Provide the [X, Y] coordinate of the cell's center where the given text is located.  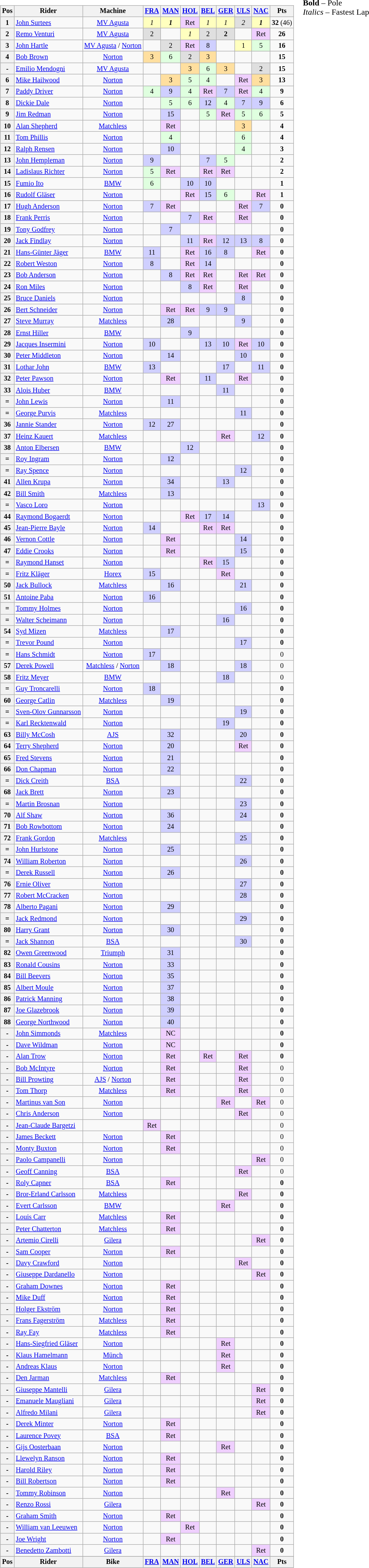
Antoine Paba [48, 597]
63 [7, 735]
Remo Venturi [48, 34]
Bill Smith [48, 494]
Alois Huber [48, 390]
Bror-Erland Carlsson [48, 1194]
John Hartle [48, 46]
Andreas Klaus [48, 1367]
Graham Smith [48, 1516]
42 [7, 494]
Frank Perris [48, 218]
George Purvis [48, 413]
Louis Carr [48, 1217]
Jack Brett [48, 792]
Triumph [113, 953]
Don Chapman [48, 769]
Raymond Hanset [48, 562]
Benedetto Zambotti [48, 1551]
Ron Miles [48, 287]
44 [7, 517]
66 [7, 769]
Trevor Pound [48, 643]
Ernie Oliver [48, 884]
Joe Wright [48, 1539]
Sven-Olov Gunnarsson [48, 712]
Tommy Robinson [48, 1493]
Ray Fay [48, 1332]
John Hurlstone [48, 850]
Jack Redmond [48, 918]
Karl Recktenwald [48, 723]
Bob Brown [48, 57]
Eddie Crooks [48, 551]
35 [171, 976]
Harold Riley [48, 1470]
AJS / Norton [113, 1080]
Bruce Daniels [48, 298]
Bob Rowbottom [48, 827]
Tony Godfrey [48, 229]
Bill Prowting [48, 1080]
Monty Buxton [48, 1149]
Ray Spence [48, 471]
Sam Cooper [48, 1252]
Dave Wildman [48, 1045]
88 [7, 1022]
Fred Stevens [48, 758]
Alberto Pagani [48, 907]
Renzo Rossi [48, 1505]
Fumio Ito [48, 183]
84 [7, 976]
40 [171, 1022]
Davy Crawford [48, 1263]
Emilio Mendogni [48, 69]
Frans Fagerström [48, 1321]
Alfredo Milani [48, 1413]
Graham Downes [48, 1286]
47 [7, 551]
Horex [113, 574]
Paolo Campanelli [48, 1160]
John Hempleman [48, 160]
Mike Duff [48, 1298]
Bob Anderson [48, 275]
74 [7, 861]
Giuseppe Mantelli [48, 1389]
George Northwood [48, 1022]
Llewelyn Ranson [48, 1458]
Den Jarman [48, 1378]
78 [7, 907]
76 [7, 884]
MV Agusta / Norton [113, 46]
Giuseppe Dardanello [48, 1275]
Peter Chatterton [48, 1229]
Emanuele Maugliani [48, 1401]
Hans-Siegfried Gläser [48, 1344]
Mike Hailwood [48, 80]
Walter Scheimann [48, 620]
41 [7, 482]
Laurence Povey [48, 1436]
Jack Shannon [48, 942]
Peter Pawson [48, 379]
Hans-Günter Jäger [48, 252]
Jack Bullock [48, 585]
John Lewis [48, 402]
Vasco Loro [48, 505]
Syd Mizen [48, 631]
Patrick Manning [48, 999]
Bob McIntyre [48, 1068]
50 [7, 585]
Robert McCracken [48, 896]
George Catlin [48, 700]
65 [7, 758]
46 [7, 540]
Heinz Kauert [48, 436]
Steve Murray [48, 321]
Bill Robertson [48, 1482]
Rudolf Gläser [48, 195]
Allen Krupa [48, 482]
Paddy Driver [48, 91]
Bike [113, 1562]
Terry Shepherd [48, 746]
Chris Anderson [48, 1114]
Bert Schneider [48, 310]
Geoff Canning [48, 1171]
Dick Creith [48, 781]
Gijs Oosterbaan [48, 1447]
39 [171, 1011]
Raymond Bogaerdt [48, 517]
Tom Thorp [48, 1091]
Jean-Pierre Bayle [48, 528]
45 [7, 528]
Guy Troncarelli [48, 689]
Alan Trow [48, 1056]
Ralph Rensen [48, 149]
Albert Moule [48, 987]
Robert Weston [48, 264]
Martinus van Son [48, 1102]
Peter Middleton [48, 356]
57 [7, 666]
Klaus Hamelmann [48, 1355]
Artemio Cirelli [48, 1240]
Matchless / Norton [113, 666]
Ladislaus Richter [48, 172]
Dickie Dale [48, 103]
32 (46) [282, 23]
William Roberton [48, 861]
Münch [113, 1355]
Billy McCosh [48, 735]
82 [7, 953]
Harry Grant [48, 930]
Owen Greenwood [48, 953]
Jannie Stander [48, 425]
54 [7, 631]
John Simmonds [48, 1034]
80 [7, 930]
AJS [113, 735]
Jean-Claude Bargetzi [48, 1125]
John Surtees [48, 23]
Derek Powell [48, 666]
Anton Elbersen [48, 448]
83 [7, 965]
Holger Ekström [48, 1309]
Hugh Anderson [48, 206]
85 [7, 987]
Alf Shaw [48, 815]
Jack Findlay [48, 241]
77 [7, 896]
Martin Brosnan [48, 804]
Tom Phillis [48, 138]
Jim Redman [48, 115]
Tommy Holmes [48, 609]
Derek Minter [48, 1424]
Roy Ingram [48, 459]
Derek Russell [48, 873]
James Beckett [48, 1137]
Ernst Hiller [48, 333]
Fritz Meyer [48, 678]
68 [7, 792]
34 [171, 482]
William van Leeuwen [48, 1527]
Bill Beevers [48, 976]
70 [7, 815]
87 [7, 1011]
Ronald Cousins [48, 965]
Roly Capner [48, 1183]
60 [7, 700]
86 [7, 999]
Vernon Cottle [48, 540]
Alan Shepherd [48, 126]
51 [7, 597]
71 [7, 827]
Evert Carlsson [48, 1206]
Machine [113, 11]
72 [7, 838]
58 [7, 678]
Hans Schmidt [48, 654]
Fritz Kläger [48, 574]
Frank Gordon [48, 838]
Jacques Insermini [48, 344]
Joe Glazebrook [48, 1011]
64 [7, 746]
Lothar John [48, 367]
